Search for the cell housing the specified text and yield its (x, y) center coordinate. 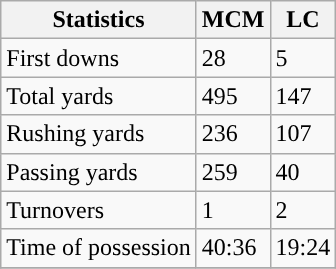
MCM (233, 20)
1 (233, 210)
Total yards (99, 96)
40:36 (233, 248)
107 (303, 134)
First downs (99, 58)
495 (233, 96)
LC (303, 20)
Statistics (99, 20)
Time of possession (99, 248)
5 (303, 58)
2 (303, 210)
40 (303, 172)
236 (233, 134)
19:24 (303, 248)
28 (233, 58)
Rushing yards (99, 134)
259 (233, 172)
147 (303, 96)
Passing yards (99, 172)
Turnovers (99, 210)
